Pinpoint the cell where the given text exists, returning its [X, Y] midpoint coordinate. 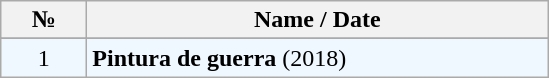
№ [44, 20]
Name / Date [318, 20]
1 [44, 58]
Pintura de guerra (2018) [318, 58]
